For the text-containing cell, return its midpoint in [x, y] coordinate format. 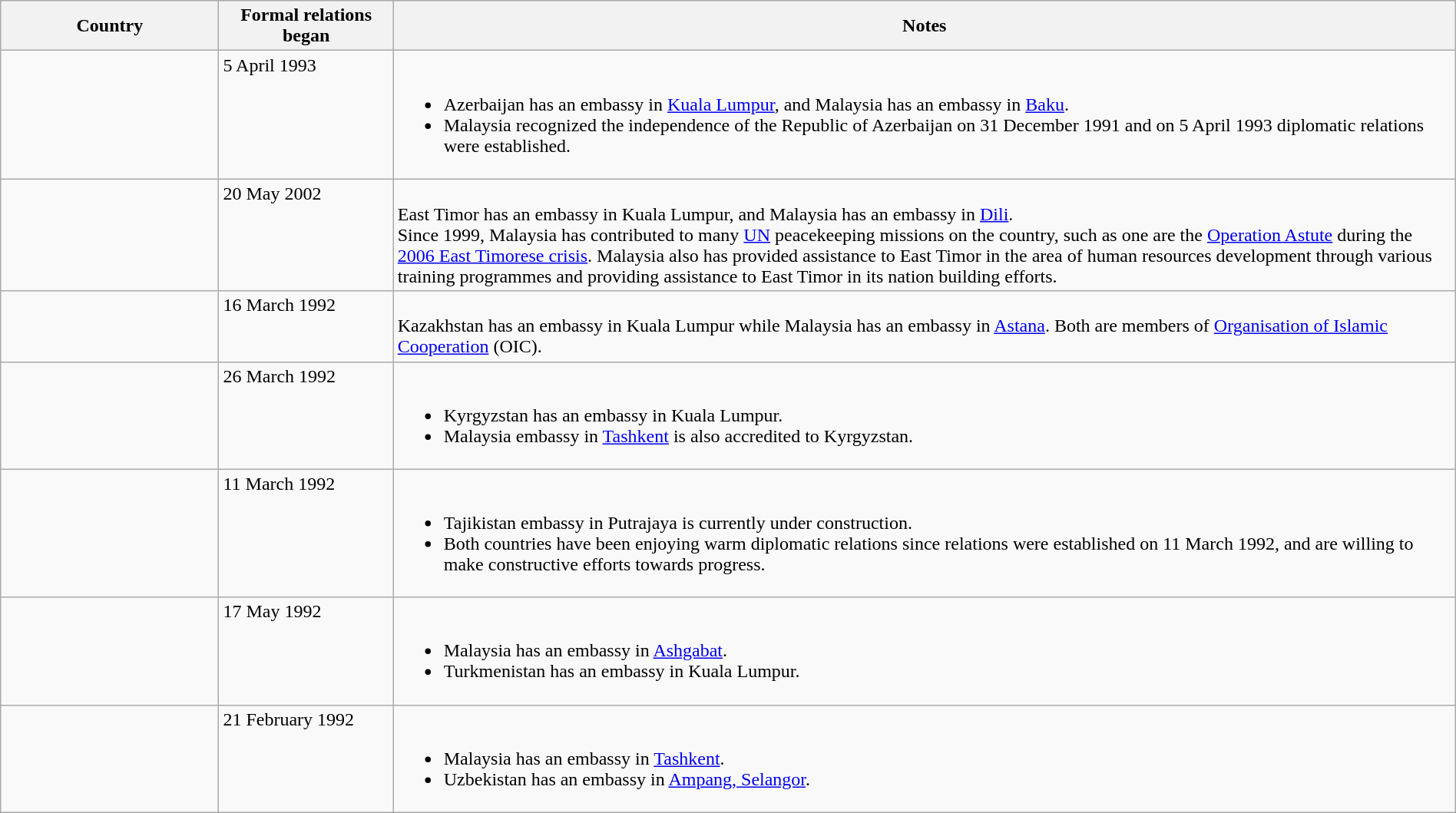
Kazakhstan has an embassy in Kuala Lumpur while Malaysia has an embassy in Astana. Both are members of Organisation of Islamic Cooperation (OIC). [925, 326]
26 March 1992 [306, 415]
20 May 2002 [306, 235]
5 April 1993 [306, 115]
16 March 1992 [306, 326]
21 February 1992 [306, 758]
Notes [925, 26]
11 March 1992 [306, 533]
Kyrgyzstan has an embassy in Kuala Lumpur.Malaysia embassy in Tashkent is also accredited to Kyrgyzstan. [925, 415]
Formal relations began [306, 26]
Malaysia has an embassy in Tashkent.Uzbekistan has an embassy in Ampang, Selangor. [925, 758]
Country [110, 26]
17 May 1992 [306, 651]
Malaysia has an embassy in Ashgabat.Turkmenistan has an embassy in Kuala Lumpur. [925, 651]
